Pinpoint the cell where the given text exists, returning its (x, y) midpoint coordinate. 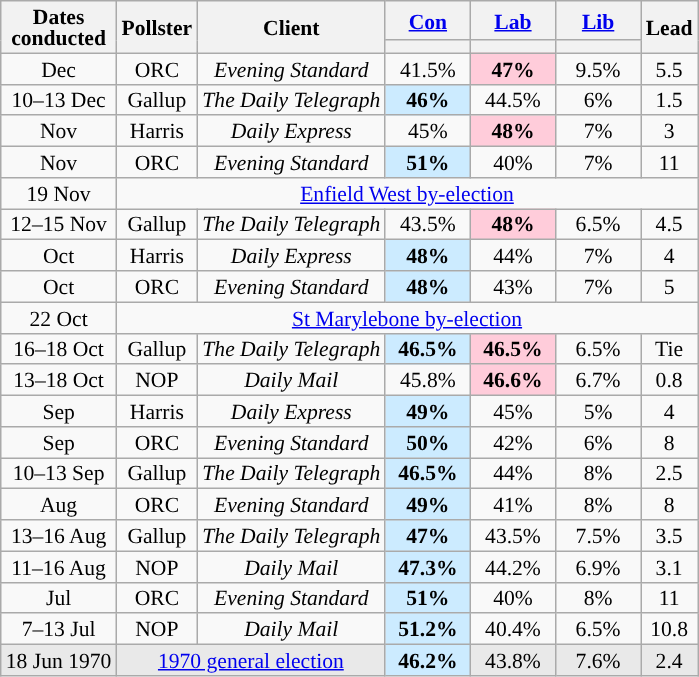
41.5% (428, 68)
7.5% (598, 536)
4.5 (670, 224)
18 Jun 1970 (59, 660)
5 (670, 286)
19 Nov (59, 194)
1.5 (670, 100)
St Marylebone by-election (406, 318)
43% (512, 286)
43.8% (512, 660)
47.3% (428, 566)
Jul (59, 598)
Tie (670, 348)
Datesconducted (59, 27)
Pollster (156, 27)
7–13 Jul (59, 630)
10.8 (670, 630)
22 Oct (59, 318)
46% (428, 100)
1970 general election (250, 660)
3.5 (670, 536)
0.8 (670, 380)
Con (428, 20)
44.2% (512, 566)
41% (512, 504)
Lib (598, 20)
5.5 (670, 68)
2.5 (670, 474)
10–13 Dec (59, 100)
12–15 Nov (59, 224)
42% (512, 442)
Enfield West by-election (406, 194)
Client (291, 27)
46.2% (428, 660)
5% (598, 412)
51.2% (428, 630)
6.9% (598, 566)
3.1 (670, 566)
3 (670, 132)
Aug (59, 504)
44.5% (512, 100)
13–16 Aug (59, 536)
40.4% (512, 630)
9.5% (598, 68)
Lead (670, 27)
50% (428, 442)
13–18 Oct (59, 380)
10–13 Sep (59, 474)
7.6% (598, 660)
6.7% (598, 380)
Lab (512, 20)
16–18 Oct (59, 348)
45.8% (428, 380)
11–16 Aug (59, 566)
46.6% (512, 380)
2.4 (670, 660)
Dec (59, 68)
